Return [X, Y] of the center of cell containing provided text 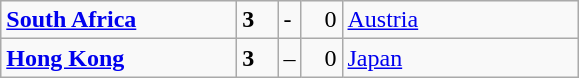
South Africa [119, 20]
Hong Kong [119, 58]
Japan [460, 58]
– [290, 58]
- [290, 20]
Austria [460, 20]
